Return [x, y] of the center of cell containing provided text 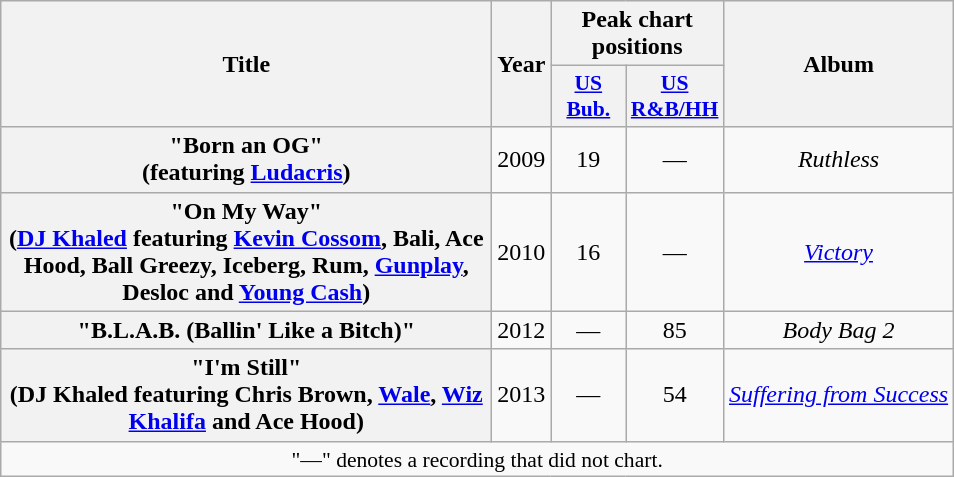
Body Bag 2 [838, 330]
"—" denotes a recording that did not chart. [478, 459]
Album [838, 64]
Suffering from Success [838, 395]
54 [675, 395]
US R&B/HH [675, 96]
Year [522, 64]
"On My Way"(DJ Khaled featuring Kevin Cossom, Bali, Ace Hood, Ball Greezy, Iceberg, Rum, Gunplay, Desloc and Young Cash) [246, 252]
US Bub. [588, 96]
"B.L.A.B. (Ballin' Like a Bitch)" [246, 330]
2012 [522, 330]
2009 [522, 160]
85 [675, 330]
16 [588, 252]
"Born an OG"(featuring Ludacris) [246, 160]
2013 [522, 395]
"I'm Still"(DJ Khaled featuring Chris Brown, Wale, Wiz Khalifa and Ace Hood) [246, 395]
Ruthless [838, 160]
19 [588, 160]
Victory [838, 252]
Peak chart positions [638, 34]
2010 [522, 252]
Title [246, 64]
